Locate the cell with the specified text and output its [X, Y] center coordinate. 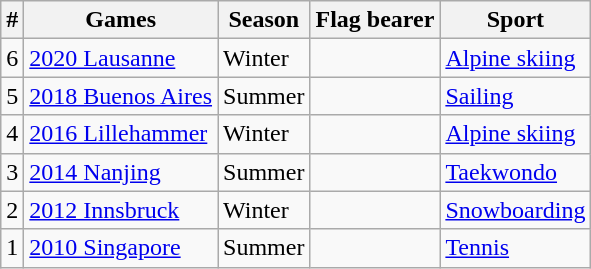
Tennis [516, 248]
Sport [516, 20]
2016 Lillehammer [121, 134]
2020 Lausanne [121, 58]
Season [264, 20]
Snowboarding [516, 210]
2014 Nanjing [121, 172]
Games [121, 20]
3 [12, 172]
2010 Singapore [121, 248]
4 [12, 134]
Sailing [516, 96]
1 [12, 248]
6 [12, 58]
Taekwondo [516, 172]
2 [12, 210]
2012 Innsbruck [121, 210]
2018 Buenos Aires [121, 96]
Flag bearer [375, 20]
5 [12, 96]
# [12, 20]
